Determine the [X, Y] coordinate at the center of the cell enclosing the given text.  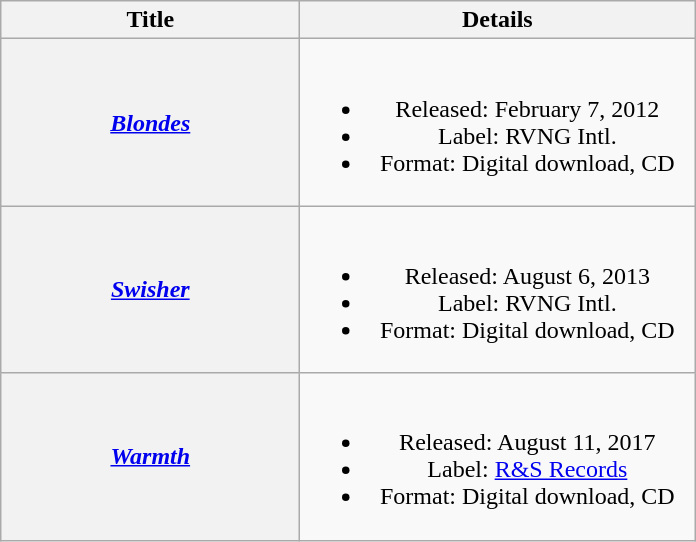
Details [498, 20]
Released: August 11, 2017Label: R&S RecordsFormat: Digital download, CD [498, 456]
Released: February 7, 2012Label: RVNG Intl.Format: Digital download, CD [498, 122]
Blondes [150, 122]
Swisher [150, 290]
Warmth [150, 456]
Released: August 6, 2013Label: RVNG Intl.Format: Digital download, CD [498, 290]
Title [150, 20]
